Identify which cell holds the provided text, then report its [X, Y] central coordinate. 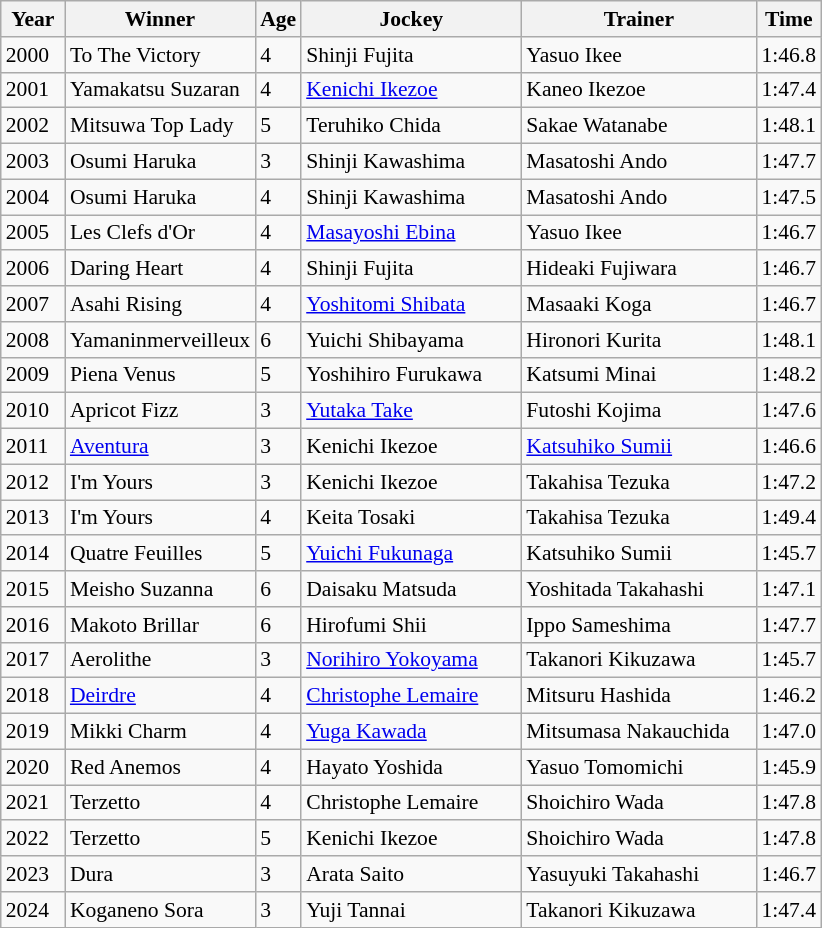
Norihiro Yokoyama [411, 660]
Deirdre [160, 696]
2001 [33, 90]
Teruhiko Chida [411, 126]
2022 [33, 839]
1:49.4 [788, 518]
1:45.9 [788, 767]
Keita Tosaki [411, 518]
2009 [33, 375]
Time [788, 19]
1:46.2 [788, 696]
2002 [33, 126]
2019 [33, 732]
2005 [33, 233]
1:47.2 [788, 482]
Koganeno Sora [160, 910]
Hayato Yoshida [411, 767]
Yamaninmerveilleux [160, 340]
Makoto Brillar [160, 625]
Mitsuwa Top Lady [160, 126]
Yuichi Shibayama [411, 340]
2000 [33, 55]
1:48.2 [788, 375]
Yuichi Fukunaga [411, 554]
Piena Venus [160, 375]
2020 [33, 767]
Katsumi Minai [638, 375]
Dura [160, 874]
Yasuo Tomomichi [638, 767]
Mitsumasa Nakauchida [638, 732]
Yamakatsu Suzaran [160, 90]
Hideaki Fujiwara [638, 269]
Quatre Feuilles [160, 554]
Aventura [160, 447]
Masayoshi Ebina [411, 233]
Apricot Fizz [160, 411]
2010 [33, 411]
Masaaki Koga [638, 304]
2016 [33, 625]
Winner [160, 19]
Kaneo Ikezoe [638, 90]
2007 [33, 304]
Yoshitomi Shibata [411, 304]
Age [278, 19]
1:47.6 [788, 411]
Yuga Kawada [411, 732]
Mikki Charm [160, 732]
2018 [33, 696]
Aerolithe [160, 660]
1:46.6 [788, 447]
Daring Heart [160, 269]
Hironori Kurita [638, 340]
Yuji Tannai [411, 910]
Yoshitada Takahashi [638, 589]
Yutaka Take [411, 411]
1:47.0 [788, 732]
2023 [33, 874]
Meisho Suzanna [160, 589]
2014 [33, 554]
Futoshi Kojima [638, 411]
Les Clefs d'Or [160, 233]
1:47.5 [788, 197]
Year [33, 19]
2013 [33, 518]
1:47.1 [788, 589]
Arata Saito [411, 874]
1:46.8 [788, 55]
2021 [33, 803]
Hirofumi Shii [411, 625]
Yasuyuki Takahashi [638, 874]
Mitsuru Hashida [638, 696]
2017 [33, 660]
2006 [33, 269]
2024 [33, 910]
Asahi Rising [160, 304]
2011 [33, 447]
2012 [33, 482]
2004 [33, 197]
To The Victory [160, 55]
2003 [33, 162]
Jockey [411, 19]
2008 [33, 340]
Trainer [638, 19]
Yoshihiro Furukawa [411, 375]
Red Anemos [160, 767]
Daisaku Matsuda [411, 589]
2015 [33, 589]
Sakae Watanabe [638, 126]
Ippo Sameshima [638, 625]
